Identify which cell holds the provided text, then report its (X, Y) central coordinate. 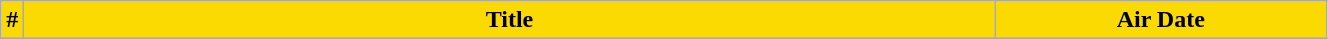
Title (510, 20)
Air Date (1160, 20)
# (12, 20)
